Return (x, y) of the center of cell containing provided text 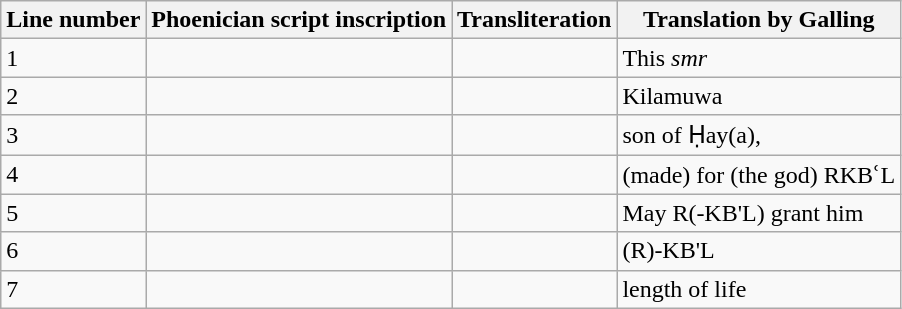
(made) for (the god) RKBʿL (759, 174)
2 (74, 96)
(R)-KB'L (759, 251)
7 (74, 289)
Translation by Galling (759, 20)
son of Ḥay(a), (759, 135)
6 (74, 251)
5 (74, 213)
3 (74, 135)
May R(-KB'L) grant him (759, 213)
1 (74, 58)
Transliteration (534, 20)
Kilamuwa (759, 96)
This smr (759, 58)
Phoenician script inscription (299, 20)
length of life (759, 289)
Line number (74, 20)
4 (74, 174)
